Find where the given text appears and provide that cell's center as (x, y) coordinate. 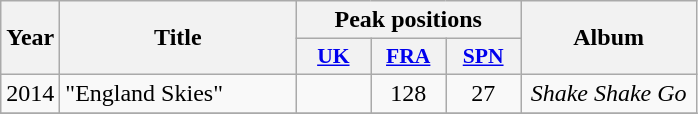
FRA (408, 57)
UK (334, 57)
Album (609, 38)
Peak positions (408, 20)
Shake Shake Go (609, 93)
2014 (30, 93)
Title (178, 38)
Year (30, 38)
128 (408, 93)
"England Skies" (178, 93)
SPN (484, 57)
27 (484, 93)
